Pinpoint the cell where the given text exists, returning its (X, Y) midpoint coordinate. 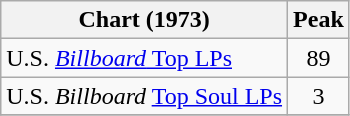
3 (319, 96)
89 (319, 58)
U.S. Billboard Top Soul LPs (144, 96)
Chart (1973) (144, 20)
U.S. Billboard Top LPs (144, 58)
Peak (319, 20)
